Return the (X, Y) coordinate for the center point of the cell that contains the specified text.  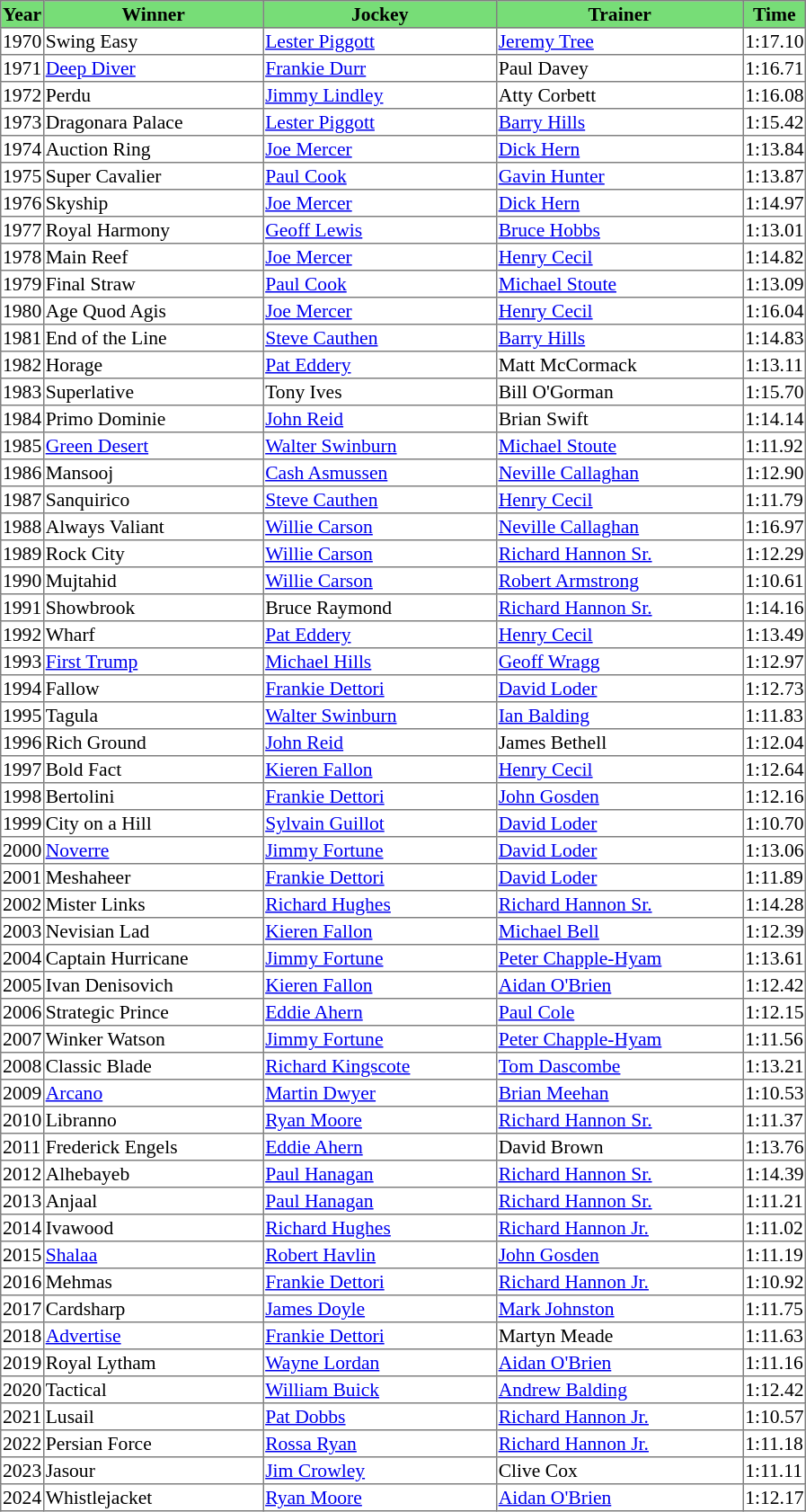
Wharf (153, 635)
Cardsharp (153, 1309)
1987 (22, 500)
Michael Hills (380, 662)
Tagula (153, 716)
Robert Havlin (380, 1255)
Noverre (153, 850)
Royal Harmony (153, 230)
1:14.97 (775, 203)
Showbrook (153, 608)
Rock City (153, 554)
2002 (22, 904)
1:14.82 (775, 257)
Always Valiant (153, 527)
Primo Dominie (153, 419)
Age Quod Agis (153, 311)
1:11.83 (775, 716)
Lusail (153, 1417)
1979 (22, 284)
2010 (22, 1120)
Persian Force (153, 1444)
1975 (22, 176)
Rich Ground (153, 743)
Bruce Hobbs (619, 230)
1:16.08 (775, 95)
Deep Diver (153, 68)
Brian Meehan (619, 1093)
Superlative (153, 392)
1997 (22, 769)
Mehmas (153, 1282)
1:12.04 (775, 743)
1:12.64 (775, 769)
1:12.39 (775, 931)
2011 (22, 1147)
Geoff Wragg (619, 662)
1:11.21 (775, 1201)
1:10.61 (775, 581)
Super Cavalier (153, 176)
2022 (22, 1444)
Libranno (153, 1120)
1980 (22, 311)
2015 (22, 1255)
1:13.49 (775, 635)
1:11.16 (775, 1363)
Ivawood (153, 1228)
Sylvain Guillot (380, 823)
Sanquirico (153, 500)
Jim Crowley (380, 1471)
Jeremy Tree (619, 41)
1:12.29 (775, 554)
1:14.39 (775, 1174)
1970 (22, 41)
1976 (22, 203)
2013 (22, 1201)
Tom Dascombe (619, 1066)
Nevisian Lad (153, 931)
Main Reef (153, 257)
Trainer (619, 14)
Geoff Lewis (380, 230)
Ian Balding (619, 716)
1:11.37 (775, 1120)
1974 (22, 149)
2008 (22, 1066)
1:16.71 (775, 68)
1:16.97 (775, 527)
Ivan Denisovich (153, 985)
2005 (22, 985)
1988 (22, 527)
1:11.19 (775, 1255)
Time (775, 14)
Andrew Balding (619, 1390)
Tony Ives (380, 392)
1:15.70 (775, 392)
James Doyle (380, 1309)
1:13.01 (775, 230)
Captain Hurricane (153, 958)
1:10.53 (775, 1093)
1971 (22, 68)
Paul Cole (619, 1012)
1972 (22, 95)
1:16.04 (775, 311)
2021 (22, 1417)
Shalaa (153, 1255)
Fallow (153, 689)
1:12.90 (775, 473)
2020 (22, 1390)
1:14.83 (775, 338)
End of the Line (153, 338)
1:11.18 (775, 1444)
2017 (22, 1309)
1:13.76 (775, 1147)
1:11.56 (775, 1039)
Whistlejacket (153, 1498)
1:13.21 (775, 1066)
1:12.15 (775, 1012)
Matt McCormack (619, 365)
2012 (22, 1174)
1992 (22, 635)
1:11.63 (775, 1336)
Perdu (153, 95)
1:13.61 (775, 958)
1:10.70 (775, 823)
Green Desert (153, 446)
Bertolini (153, 796)
1983 (22, 392)
1984 (22, 419)
2023 (22, 1471)
2009 (22, 1093)
Dragonara Palace (153, 122)
Alhebayeb (153, 1174)
Strategic Prince (153, 1012)
Michael Bell (619, 931)
Gavin Hunter (619, 176)
1:12.16 (775, 796)
2004 (22, 958)
Jasour (153, 1471)
1:10.57 (775, 1417)
1:14.16 (775, 608)
1:13.11 (775, 365)
Advertise (153, 1336)
Paul Davey (619, 68)
Auction Ring (153, 149)
Royal Lytham (153, 1363)
David Brown (619, 1147)
Swing Easy (153, 41)
Tactical (153, 1390)
Wayne Lordan (380, 1363)
1:13.84 (775, 149)
2016 (22, 1282)
First Trump (153, 662)
Arcano (153, 1093)
Richard Kingscote (380, 1066)
Bruce Raymond (380, 608)
1:13.06 (775, 850)
1986 (22, 473)
Pat Dobbs (380, 1417)
1977 (22, 230)
Skyship (153, 203)
Frankie Durr (380, 68)
Winker Watson (153, 1039)
1995 (22, 716)
2007 (22, 1039)
Final Straw (153, 284)
Classic Blade (153, 1066)
1:11.79 (775, 500)
Robert Armstrong (619, 581)
Horage (153, 365)
2001 (22, 877)
Mujtahid (153, 581)
Jimmy Lindley (380, 95)
1:13.87 (775, 176)
1994 (22, 689)
1:17.10 (775, 41)
1:13.09 (775, 284)
Mansooj (153, 473)
1981 (22, 338)
1989 (22, 554)
Meshaheer (153, 877)
1:14.14 (775, 419)
1:12.73 (775, 689)
Brian Swift (619, 419)
2024 (22, 1498)
2000 (22, 850)
1998 (22, 796)
1:10.92 (775, 1282)
Frederick Engels (153, 1147)
Year (22, 14)
Martin Dwyer (380, 1093)
Winner (153, 14)
Clive Cox (619, 1471)
2014 (22, 1228)
2018 (22, 1336)
Bold Fact (153, 769)
Anjaal (153, 1201)
1993 (22, 662)
1:11.75 (775, 1309)
1999 (22, 823)
1:14.28 (775, 904)
City on a Hill (153, 823)
1:11.92 (775, 446)
Jockey (380, 14)
1985 (22, 446)
Atty Corbett (619, 95)
James Bethell (619, 743)
Bill O'Gorman (619, 392)
2019 (22, 1363)
1:12.97 (775, 662)
Martyn Meade (619, 1336)
2006 (22, 1012)
1996 (22, 743)
1991 (22, 608)
1:11.11 (775, 1471)
Cash Asmussen (380, 473)
1:11.89 (775, 877)
1982 (22, 365)
1990 (22, 581)
2003 (22, 931)
1978 (22, 257)
1:15.42 (775, 122)
1:11.02 (775, 1228)
Mark Johnston (619, 1309)
1:12.17 (775, 1498)
Rossa Ryan (380, 1444)
Mister Links (153, 904)
1973 (22, 122)
William Buick (380, 1390)
